Determine the [x, y] coordinate at the center of the cell enclosing the given text.  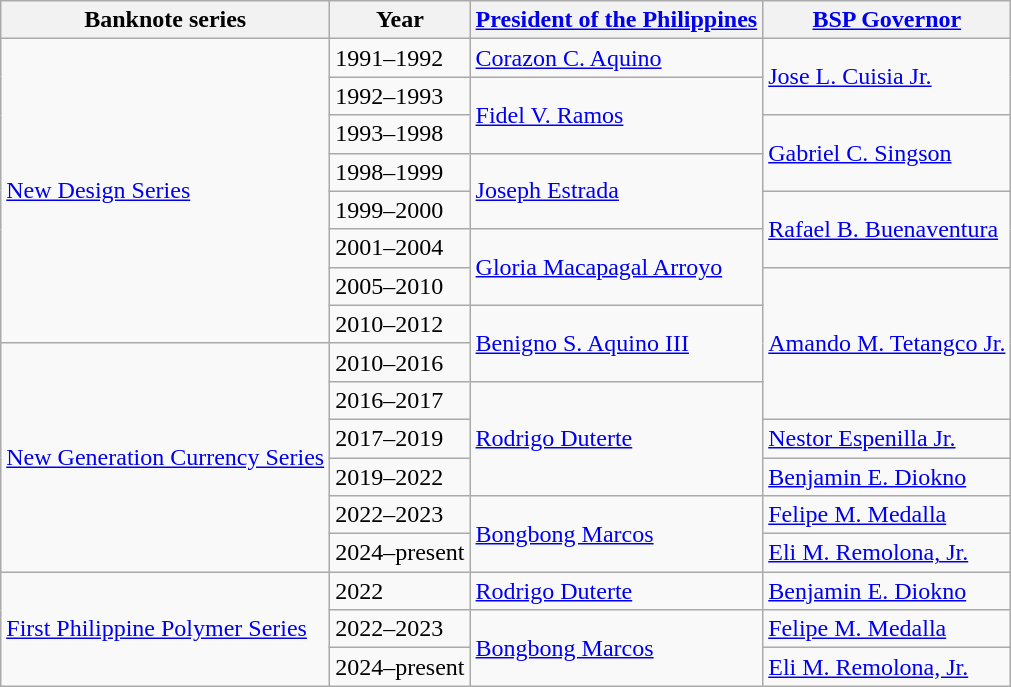
Gabriel C. Singson [887, 153]
New Design Series [166, 191]
Banknote series [166, 20]
2010–2016 [400, 362]
2022 [400, 591]
Rafael B. Buenaventura [887, 229]
Joseph Estrada [616, 191]
Corazon C. Aquino [616, 58]
2017–2019 [400, 438]
1991–1992 [400, 58]
Nestor Espenilla Jr. [887, 438]
1992–1993 [400, 96]
2005–2010 [400, 286]
1998–1999 [400, 172]
First Philippine Polymer Series [166, 629]
President of the Philippines [616, 20]
2019–2022 [400, 477]
Amando M. Tetangco Jr. [887, 343]
1999–2000 [400, 210]
2001–2004 [400, 248]
Fidel V. Ramos [616, 115]
1993–1998 [400, 134]
BSP Governor [887, 20]
New Generation Currency Series [166, 457]
Jose L. Cuisia Jr. [887, 77]
Gloria Macapagal Arroyo [616, 267]
Benigno S. Aquino III [616, 343]
Year [400, 20]
2010–2012 [400, 324]
2016–2017 [400, 400]
